Find where the given text appears and provide that cell's center as [X, Y] coordinate. 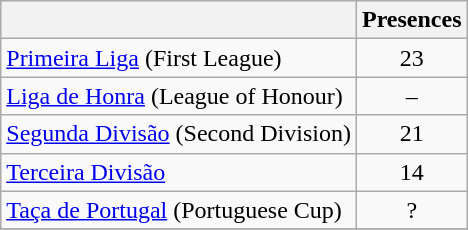
– [412, 96]
Taça de Portugal (Portuguese Cup) [179, 210]
14 [412, 172]
? [412, 210]
23 [412, 58]
Segunda Divisão (Second Division) [179, 134]
Primeira Liga (First League) [179, 58]
Presences [412, 20]
Terceira Divisão [179, 172]
21 [412, 134]
Liga de Honra (League of Honour) [179, 96]
